Return (x, y) of the center of cell containing provided text 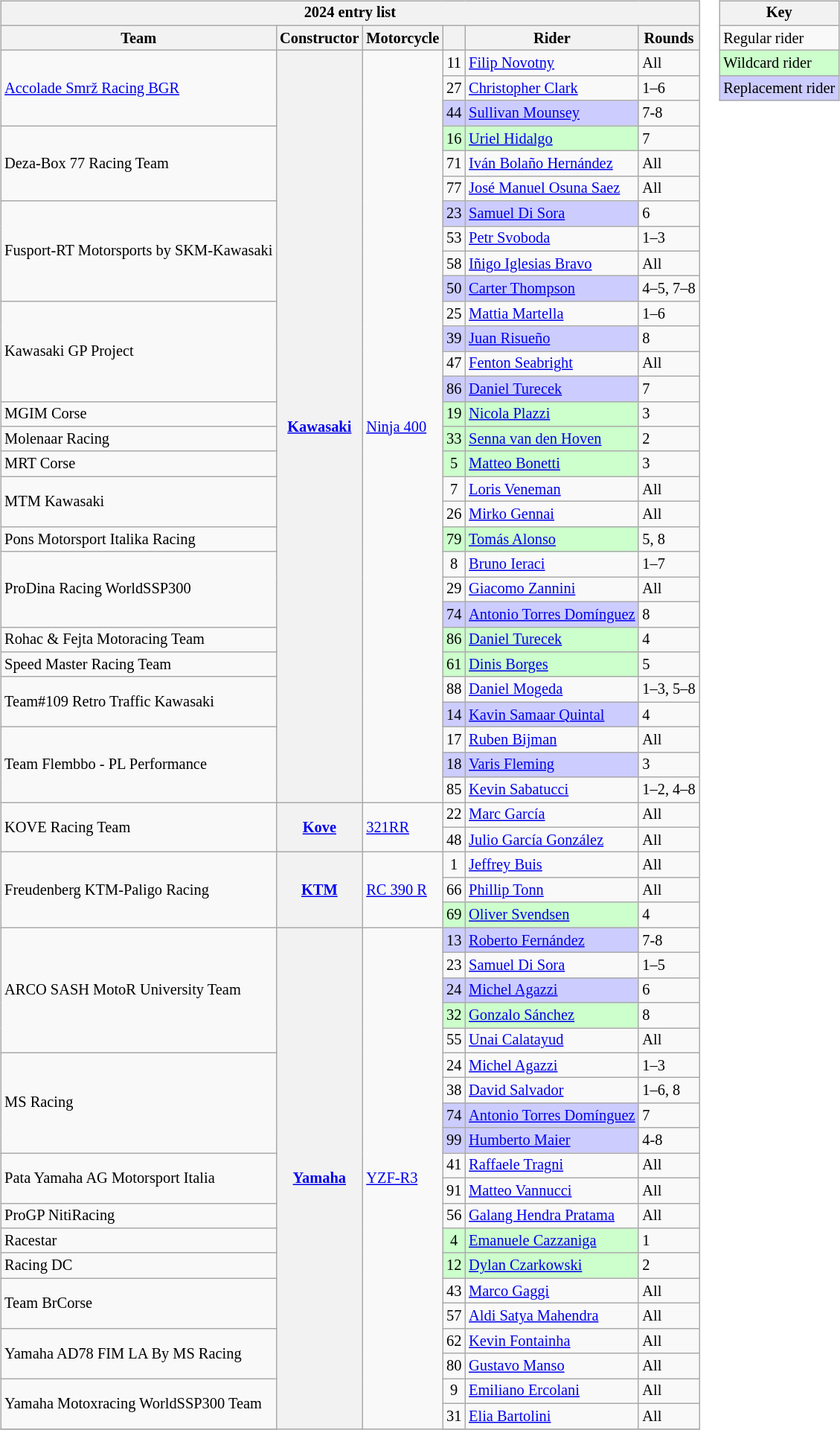
Bruno Ieraci (552, 564)
Fenton Seabright (552, 364)
55 (454, 1041)
16 (454, 138)
Iván Bolaño Hernández (552, 164)
80 (454, 1366)
Dylan Czarkowski (552, 1265)
2024 entry list (350, 13)
Emiliano Ercolani (552, 1391)
Ruben Bijman (552, 740)
Mattia Martella (552, 314)
Raffaele Tragni (552, 1166)
Varis Fleming (552, 765)
YZF-R3 (403, 1178)
1–6, 8 (668, 1091)
Kove (319, 828)
Freudenberg KTM-Paligo Racing (138, 890)
57 (454, 1316)
4-8 (668, 1140)
38 (454, 1091)
Pata Yamaha AG Motorsport Italia (138, 1178)
71 (454, 164)
Juan Risueño (552, 339)
Team (138, 38)
Dinis Borges (552, 665)
Iñigo Iglesias Bravo (552, 264)
Unai Calatayud (552, 1041)
Speed Master Racing Team (138, 665)
Racestar (138, 1241)
69 (454, 915)
Constructor (319, 38)
5, 8 (668, 539)
99 (454, 1140)
66 (454, 890)
Rounds (668, 38)
Yamaha (319, 1178)
Key (779, 13)
Tomás Alonso (552, 539)
1–7 (668, 564)
53 (454, 239)
25 (454, 314)
KOVE Racing Team (138, 828)
27 (454, 89)
Kevin Fontainha (552, 1341)
Team Flembbo - PL Performance (138, 765)
321RR (403, 828)
Kavin Samaar Quintal (552, 715)
KTM (319, 890)
Kawasaki (319, 427)
Gustavo Manso (552, 1366)
91 (454, 1190)
Kawasaki GP Project (138, 351)
88 (454, 689)
9 (454, 1391)
29 (454, 590)
Regular rider (779, 38)
David Salvador (552, 1091)
José Manuel Osuna Saez (552, 188)
Petr Svoboda (552, 239)
Matteo Vannucci (552, 1190)
14 (454, 715)
Replacement rider (779, 89)
ProDina Racing WorldSSP300 (138, 590)
Yamaha AD78 FIM LA By MS Racing (138, 1353)
85 (454, 790)
Motorcycle (403, 38)
4–5, 7–8 (668, 289)
Christopher Clark (552, 89)
MS Racing (138, 1103)
Elia Bartolini (552, 1416)
Matteo Bonetti (552, 464)
Rohac & Fejta Motoracing Team (138, 639)
11 (454, 63)
Mirko Gennai (552, 514)
32 (454, 1015)
Humberto Maier (552, 1140)
Gonzalo Sánchez (552, 1015)
33 (454, 439)
43 (454, 1291)
Rider (552, 38)
MRT Corse (138, 464)
Wildcard rider (779, 63)
1–2, 4–8 (668, 790)
Fusport-RT Motorsports by SKM-Kawasaki (138, 252)
Accolade Smrž Racing BGR (138, 88)
RC 390 R (403, 890)
44 (454, 113)
Deza-Box 77 Racing Team (138, 164)
17 (454, 740)
Ninja 400 (403, 427)
62 (454, 1341)
ARCO SASH MotoR University Team (138, 990)
77 (454, 188)
22 (454, 815)
Phillip Tonn (552, 890)
Loris Veneman (552, 489)
Aldi Satya Mahendra (552, 1316)
Kevin Sabatucci (552, 790)
18 (454, 765)
Emanuele Cazzaniga (552, 1241)
Team#109 Retro Traffic Kawasaki (138, 701)
MGIM Corse (138, 414)
41 (454, 1166)
Filip Novotny (552, 63)
Jeffrey Buis (552, 865)
31 (454, 1416)
Giacomo Zannini (552, 590)
Marc García (552, 815)
39 (454, 339)
12 (454, 1265)
Oliver Svendsen (552, 915)
Sullivan Mounsey (552, 113)
19 (454, 414)
58 (454, 264)
Yamaha Motoxracing WorldSSP300 Team (138, 1404)
79 (454, 539)
Galang Hendra Pratama (552, 1216)
Julio García González (552, 840)
1–5 (668, 965)
Senna van den Hoven (552, 439)
56 (454, 1216)
Uriel Hidalgo (552, 138)
61 (454, 665)
Nicola Plazzi (552, 414)
Pons Motorsport Italika Racing (138, 539)
Carter Thompson (552, 289)
26 (454, 514)
47 (454, 364)
MTM Kawasaki (138, 502)
Daniel Mogeda (552, 689)
1–3, 5–8 (668, 689)
Marco Gaggi (552, 1291)
Roberto Fernández (552, 940)
13 (454, 940)
ProGP NitiRacing (138, 1216)
48 (454, 840)
Racing DC (138, 1265)
Team BrCorse (138, 1303)
Molenaar Racing (138, 439)
50 (454, 289)
